Capture the cell that displays the provided text and extract its [x, y] central coordinate. 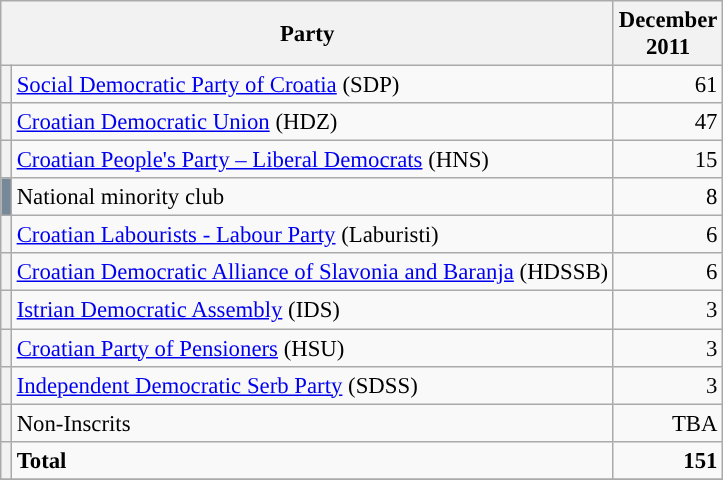
47 [668, 122]
Croatian People's Party – Liberal Democrats (HNS) [312, 160]
National minority club [312, 197]
December 2011 [668, 34]
Croatian Democratic Union (HDZ) [312, 122]
15 [668, 160]
Total [312, 460]
TBA [668, 423]
Croatian Democratic Alliance of Slavonia and Baranja (HDSSB) [312, 273]
151 [668, 460]
Independent Democratic Serb Party (SDSS) [312, 385]
Non-Inscrits [312, 423]
Istrian Democratic Assembly (IDS) [312, 310]
Croatian Party of Pensioners (HSU) [312, 348]
8 [668, 197]
Croatian Labourists - Labour Party (Laburisti) [312, 235]
Party [308, 34]
61 [668, 85]
Social Democratic Party of Croatia (SDP) [312, 85]
